Determine the (x, y) coordinate at the center of the cell enclosing the given text.  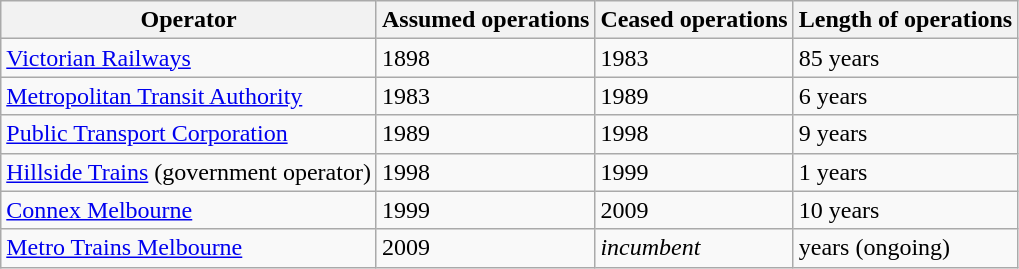
Connex Melbourne (189, 210)
Assumed operations (485, 20)
incumbent (694, 248)
Public Transport Corporation (189, 134)
Length of operations (905, 20)
1 years (905, 172)
Victorian Railways (189, 58)
85 years (905, 58)
years (ongoing) (905, 248)
Metro Trains Melbourne (189, 248)
Ceased operations (694, 20)
Hillside Trains (government operator) (189, 172)
6 years (905, 96)
10 years (905, 210)
1898 (485, 58)
9 years (905, 134)
Metropolitan Transit Authority (189, 96)
Operator (189, 20)
